Provide the (x, y) coordinate of the cell's center where the given text is located.  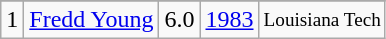
Fredd Young (92, 20)
Louisiana Tech (322, 20)
1983 (230, 20)
1 (12, 20)
6.0 (180, 20)
